Pinpoint the cell where the given text exists, returning its (X, Y) midpoint coordinate. 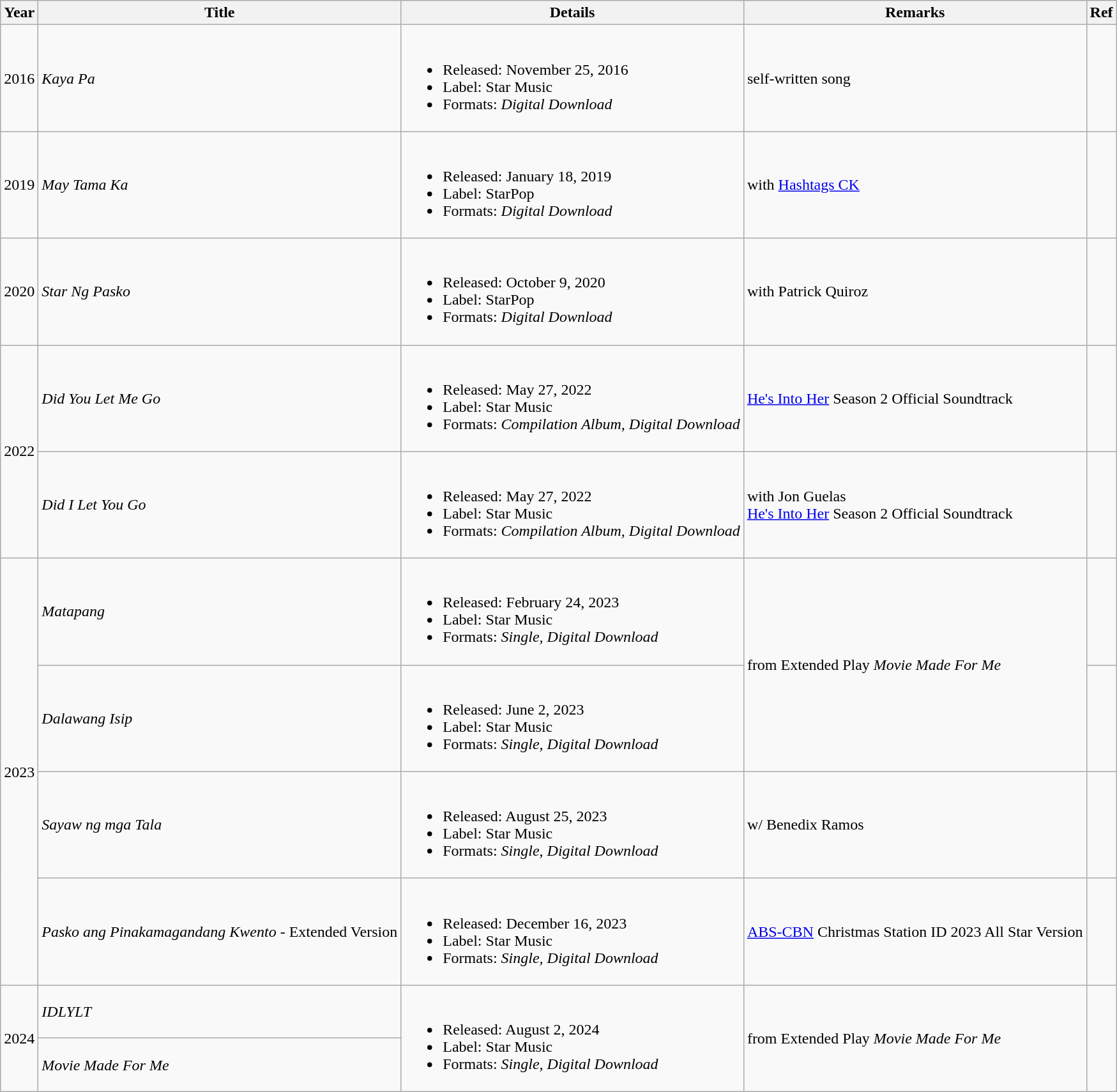
Title (220, 13)
2023 (19, 771)
Released: January 18, 2019Label: StarPopFormats: Digital Download (572, 185)
with Hashtags CK (915, 185)
2020 (19, 291)
Released: November 25, 2016Label: Star MusicFormats: Digital Download (572, 78)
Released: June 2, 2023Label: Star MusicFormats: Single, Digital Download (572, 718)
Released: August 25, 2023Label: Star MusicFormats: Single, Digital Download (572, 825)
He's Into Her Season 2 Official Soundtrack (915, 398)
Released: October 9, 2020Label: StarPopFormats: Digital Download (572, 291)
Did I Let You Go (220, 504)
w/ Benedix Ramos (915, 825)
IDLYLT (220, 1012)
Matapang (220, 612)
2016 (19, 78)
Released: August 2, 2024Label: Star MusicFormats: Single, Digital Download (572, 1038)
with Patrick Quiroz (915, 291)
Did You Let Me Go (220, 398)
Released: December 16, 2023Label: Star MusicFormats: Single, Digital Download (572, 931)
Kaya Pa (220, 78)
2022 (19, 451)
Dalawang Isip (220, 718)
May Tama Ka (220, 185)
Released: February 24, 2023Label: Star MusicFormats: Single, Digital Download (572, 612)
2024 (19, 1038)
Ref (1101, 13)
ABS-CBN Christmas Station ID 2023 All Star Version (915, 931)
Remarks (915, 13)
Details (572, 13)
with Jon GuelasHe's Into Her Season 2 Official Soundtrack (915, 504)
Pasko ang Pinakamagandang Kwento - Extended Version (220, 931)
Star Ng Pasko (220, 291)
Movie Made For Me (220, 1065)
Year (19, 13)
self-written song (915, 78)
2019 (19, 185)
Sayaw ng mga Tala (220, 825)
